Capture the cell that displays the provided text and extract its [X, Y] central coordinate. 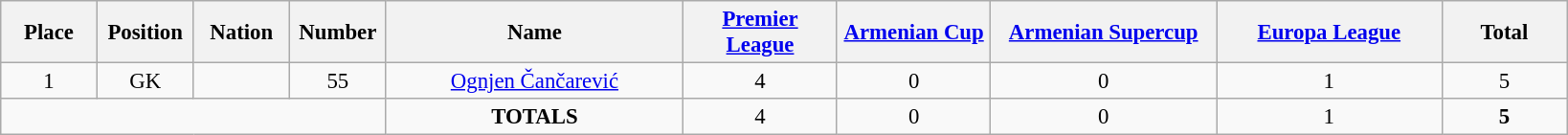
55 [339, 81]
Total [1505, 33]
Armenian Cup [913, 33]
Place [50, 33]
Ognjen Čančarević [534, 81]
Name [534, 33]
Nation [241, 33]
Premier League [760, 33]
TOTALS [534, 117]
GK [146, 81]
Number [339, 33]
Position [146, 33]
Europa League [1329, 33]
Armenian Supercup [1104, 33]
